From the cell containing the given text, extract its center point as (X, Y) coordinate. 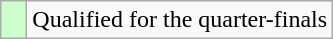
Qualified for the quarter-finals (180, 20)
